Search for the cell housing the specified text and yield its [X, Y] center coordinate. 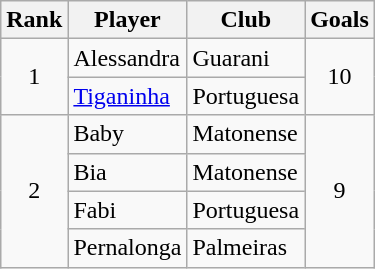
Player [128, 20]
Pernalonga [128, 248]
9 [340, 191]
Guarani [246, 58]
Palmeiras [246, 248]
Alessandra [128, 58]
Club [246, 20]
10 [340, 77]
Fabi [128, 210]
Rank [34, 20]
Goals [340, 20]
Bia [128, 172]
Baby [128, 134]
1 [34, 77]
Tiganinha [128, 96]
2 [34, 191]
